Detect which cell encompasses the target text, then output its (X, Y) center coordinate. 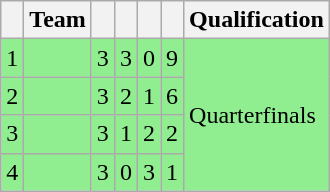
6 (172, 96)
4 (12, 172)
Team (58, 20)
Quarterfinals (257, 115)
Qualification (257, 20)
9 (172, 58)
